Output the (X, Y) coordinate of the center of the cell containing the given text.  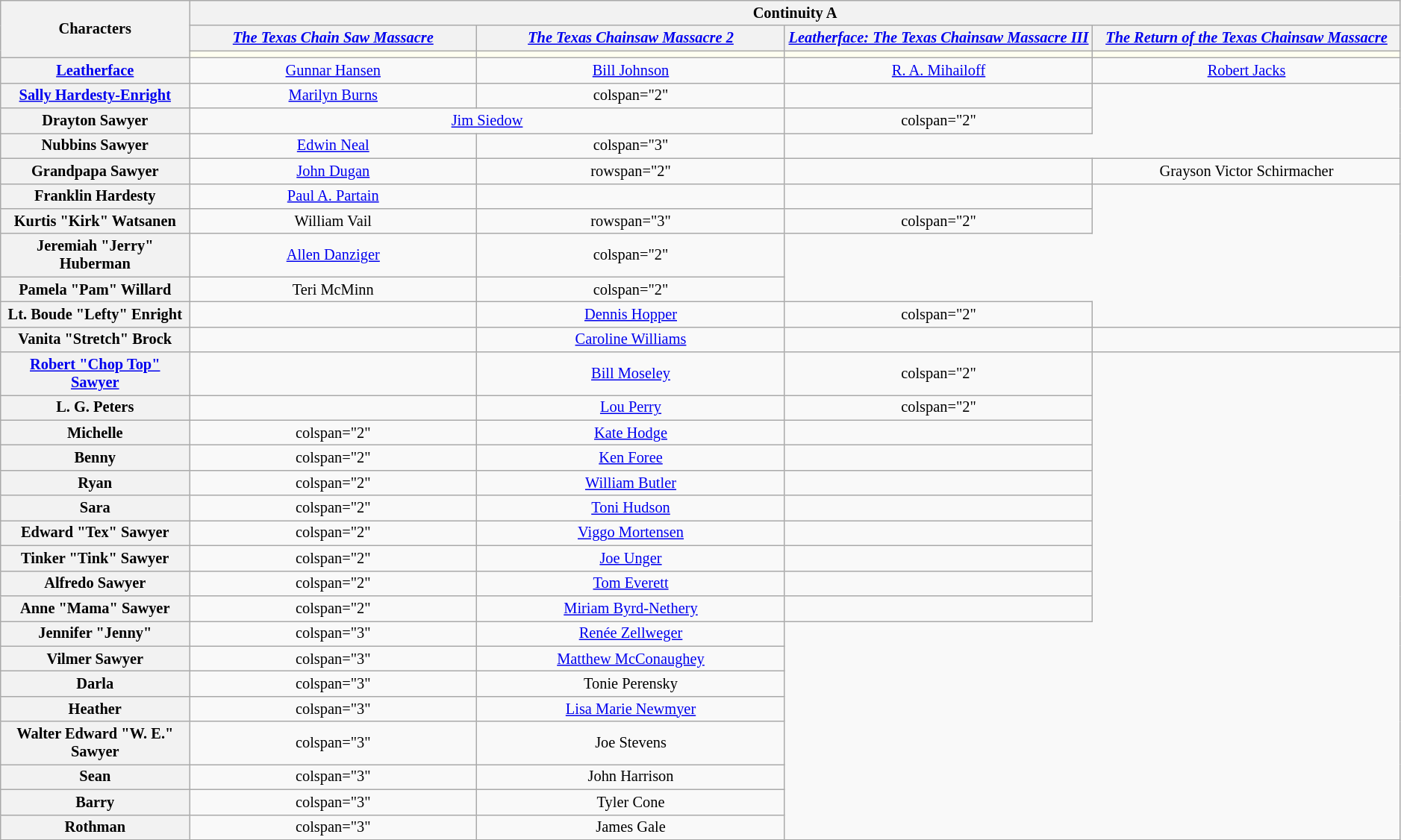
Benny (96, 457)
Characters (96, 28)
Sally Hardesty-Enright (96, 95)
Franklin Hardesty (96, 196)
Anne "Mama" Sawyer (96, 608)
Grandpapa Sawyer (96, 171)
Viggo Mortensen (631, 533)
Barry (96, 802)
Tinker "Tink" Sawyer (96, 558)
Vilmer Sawyer (96, 659)
Lisa Marie Newmyer (631, 709)
Bill Moseley (631, 374)
Lt. Boude "Lefty" Enright (96, 314)
The Return of the Texas Chainsaw Massacre (1246, 38)
William Vail (333, 221)
Darla (96, 683)
L. G. Peters (96, 407)
Grayson Victor Schirmacher (1246, 171)
William Butler (631, 483)
Michelle (96, 433)
The Texas Chainsaw Massacre 2 (631, 38)
Tyler Cone (631, 802)
Ken Foree (631, 457)
Sara (96, 508)
Toni Hudson (631, 508)
Marilyn Burns (333, 95)
Walter Edward "W. E." Sawyer (96, 743)
Edward "Tex" Sawyer (96, 533)
Miriam Byrd-Nethery (631, 608)
James Gale (631, 827)
Paul A. Partain (333, 196)
John Dugan (333, 171)
Nubbins Sawyer (96, 145)
Tom Everett (631, 583)
Kate Hodge (631, 433)
rowspan="2" (631, 171)
Drayton Sawyer (96, 121)
Vanita "Stretch" Brock (96, 339)
Continuity A (796, 13)
Joe Stevens (631, 743)
Alfredo Sawyer (96, 583)
Renée Zellweger (631, 633)
Lou Perry (631, 407)
Caroline Williams (631, 339)
Gunnar Hansen (333, 70)
Matthew McConaughey (631, 659)
R. A. Mihailoff (938, 70)
Jim Siedow (487, 121)
Jennifer "Jenny" (96, 633)
Allen Danziger (333, 255)
rowspan="3" (631, 221)
Tonie Perensky (631, 683)
Sean (96, 777)
Leatherface: The Texas Chainsaw Massacre III (938, 38)
Ryan (96, 483)
Joe Unger (631, 558)
The Texas Chain Saw Massacre (333, 38)
Robert "Chop Top" Sawyer (96, 374)
Rothman (96, 827)
Pamela "Pam" Willard (96, 289)
Robert Jacks (1246, 70)
Edwin Neal (333, 145)
John Harrison (631, 777)
Leatherface (96, 70)
Dennis Hopper (631, 314)
Heather (96, 709)
Kurtis "Kirk" Watsanen (96, 221)
Jeremiah "Jerry" Huberman (96, 255)
Bill Johnson (631, 70)
Teri McMinn (333, 289)
